Find where the given text appears and provide that cell's center as (X, Y) coordinate. 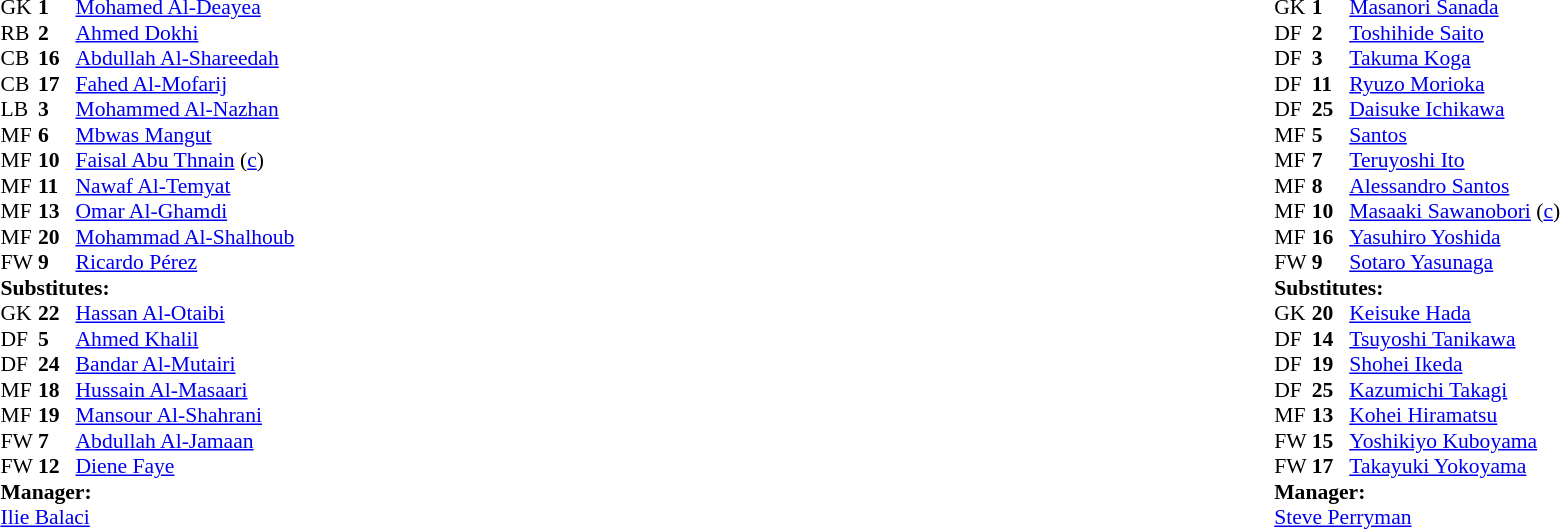
Alessandro Santos (1454, 186)
Mohammad Al-Shalhoub (186, 237)
Kohei Hiramatsu (1454, 415)
RB (19, 33)
Fahed Al-Mofarij (186, 84)
Ahmed Dokhi (186, 33)
Tsuyoshi Tanikawa (1454, 339)
Sotaro Yasunaga (1454, 263)
Faisal Abu Thnain (c) (186, 161)
Ryuzo Morioka (1454, 84)
Abdullah Al-Shareedah (186, 59)
15 (1331, 441)
Yoshikiyo Kuboyama (1454, 441)
18 (57, 390)
Keisuke Hada (1454, 313)
LB (19, 109)
Abdullah Al-Jamaan (186, 441)
Daisuke Ichikawa (1454, 109)
Mansour Al-Shahrani (186, 415)
Kazumichi Takagi (1454, 390)
Hassan Al-Otaibi (186, 313)
Omar Al-Ghamdi (186, 211)
14 (1331, 339)
Hussain Al-Masaari (186, 390)
Yasuhiro Yoshida (1454, 237)
Santos (1454, 135)
Teruyoshi Ito (1454, 161)
Takayuki Yokoyama (1454, 467)
Ahmed Khalil (186, 339)
Nawaf Al-Temyat (186, 186)
Toshihide Saito (1454, 33)
Mbwas Mangut (186, 135)
Ricardo Pérez (186, 263)
Bandar Al-Mutairi (186, 365)
6 (57, 135)
Takuma Koga (1454, 59)
22 (57, 313)
8 (1331, 186)
Mohammed Al-Nazhan (186, 109)
24 (57, 365)
12 (57, 467)
Diene Faye (186, 467)
Shohei Ikeda (1454, 365)
Masaaki Sawanobori (c) (1454, 211)
